Return [x, y] of the center of cell containing provided text 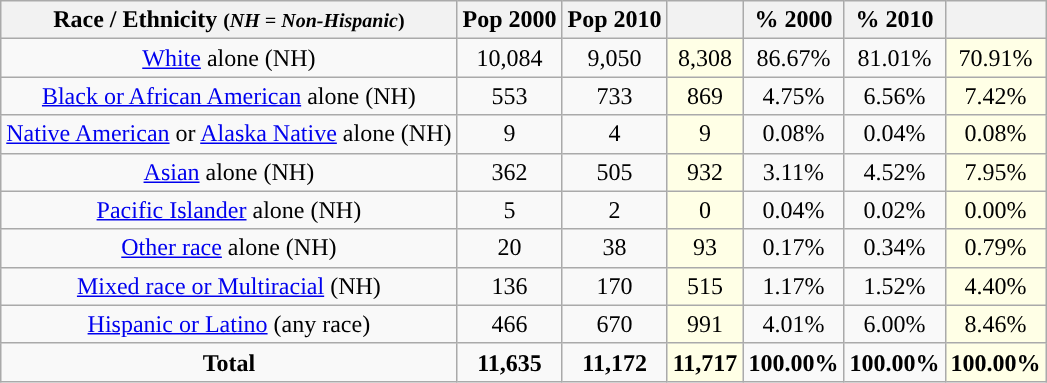
Mixed race or Multiracial (NH) [229, 286]
466 [510, 324]
5 [510, 210]
Other race alone (NH) [229, 248]
9,050 [614, 58]
Hispanic or Latino (any race) [229, 324]
932 [705, 172]
2 [614, 210]
0 [705, 210]
8.46% [996, 324]
Total [229, 362]
4 [614, 134]
86.67% [794, 58]
% 2010 [894, 20]
10,084 [510, 58]
505 [614, 172]
11,635 [510, 362]
93 [705, 248]
6.56% [894, 96]
0.00% [996, 210]
6.00% [894, 324]
1.17% [794, 286]
170 [614, 286]
4.75% [794, 96]
515 [705, 286]
Pop 2010 [614, 20]
991 [705, 324]
7.42% [996, 96]
Pacific Islander alone (NH) [229, 210]
4.01% [794, 324]
0.34% [894, 248]
670 [614, 324]
0.02% [894, 210]
362 [510, 172]
136 [510, 286]
11,172 [614, 362]
White alone (NH) [229, 58]
0.79% [996, 248]
4.52% [894, 172]
11,717 [705, 362]
733 [614, 96]
553 [510, 96]
7.95% [996, 172]
Black or African American alone (NH) [229, 96]
4.40% [996, 286]
869 [705, 96]
3.11% [794, 172]
Race / Ethnicity (NH = Non-Hispanic) [229, 20]
20 [510, 248]
% 2000 [794, 20]
Native American or Alaska Native alone (NH) [229, 134]
81.01% [894, 58]
8,308 [705, 58]
Asian alone (NH) [229, 172]
0.17% [794, 248]
1.52% [894, 286]
38 [614, 248]
Pop 2000 [510, 20]
70.91% [996, 58]
